Detect which cell encompasses the target text, then output its (X, Y) center coordinate. 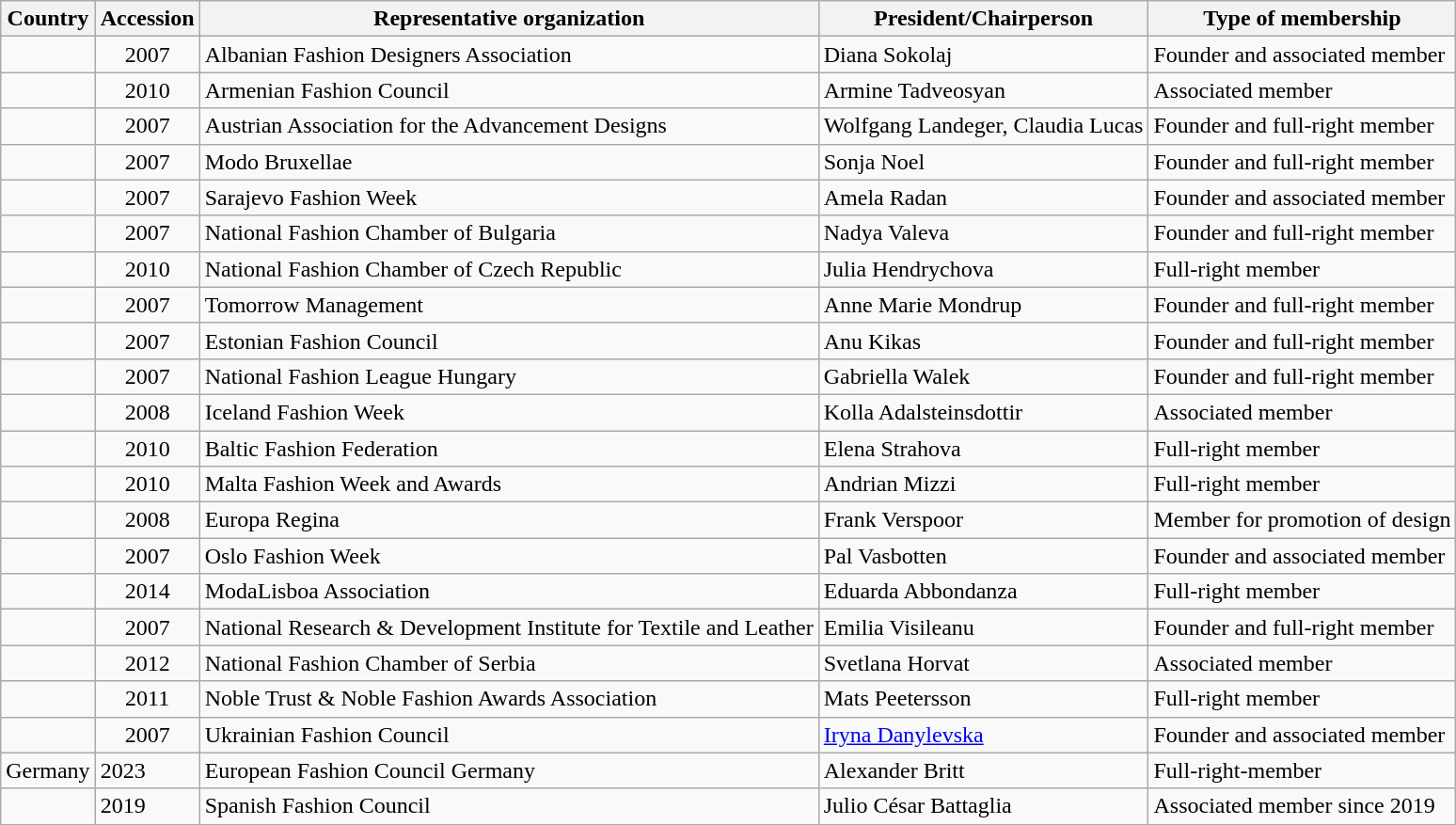
Estonian Fashion Council (509, 341)
Iceland Fashion Week (509, 412)
Sonja Noel (984, 162)
Anne Marie Mondrup (984, 305)
National Research & Development Institute for Textile and Leather (509, 627)
2012 (147, 663)
Iryna Danylevska (984, 735)
President/Chairperson (984, 19)
Noble Trust & Noble Fashion Awards Association (509, 699)
Gabriella Walek (984, 376)
Baltic Fashion Federation (509, 449)
Country (48, 19)
ModaLisboa Association (509, 592)
Alexander Britt (984, 770)
Modo Bruxellae (509, 162)
Amela Radan (984, 198)
Diana Sokolaj (984, 55)
Anu Kikas (984, 341)
Pal Vasbotten (984, 556)
Armine Tadveosyan (984, 90)
Julia Hendrychova (984, 269)
Mats Peetersson (984, 699)
National Fashion Chamber of Czech Republic (509, 269)
Albanian Fashion Designers Association (509, 55)
Kolla Adalsteinsdottir (984, 412)
Europa Regina (509, 520)
2023 (147, 770)
Nadya Valeva (984, 233)
Emilia Visileanu (984, 627)
Type of membership (1302, 19)
Elena Strahova (984, 449)
European Fashion Council Germany (509, 770)
Tomorrow Management (509, 305)
Wolfgang Landeger, Claudia Lucas (984, 126)
Ukrainian Fashion Council (509, 735)
Andrian Mizzi (984, 484)
National Fashion Chamber of Bulgaria (509, 233)
Oslo Fashion Week (509, 556)
Representative organization (509, 19)
National Fashion Chamber of Serbia (509, 663)
Full-right-member (1302, 770)
Svetlana Horvat (984, 663)
Accession (147, 19)
2014 (147, 592)
Frank Verspoor (984, 520)
Julio César Battaglia (984, 806)
Eduarda Abbondanza (984, 592)
Member for promotion of design (1302, 520)
Associated member since 2019 (1302, 806)
Germany (48, 770)
Armenian Fashion Council (509, 90)
National Fashion League Hungary (509, 376)
Malta Fashion Week and Awards (509, 484)
Spanish Fashion Council (509, 806)
Austrian Association for the Advancement Designs (509, 126)
Sarajevo Fashion Week (509, 198)
2011 (147, 699)
2019 (147, 806)
